Provide the [X, Y] coordinate of the cell's center where the given text is located.  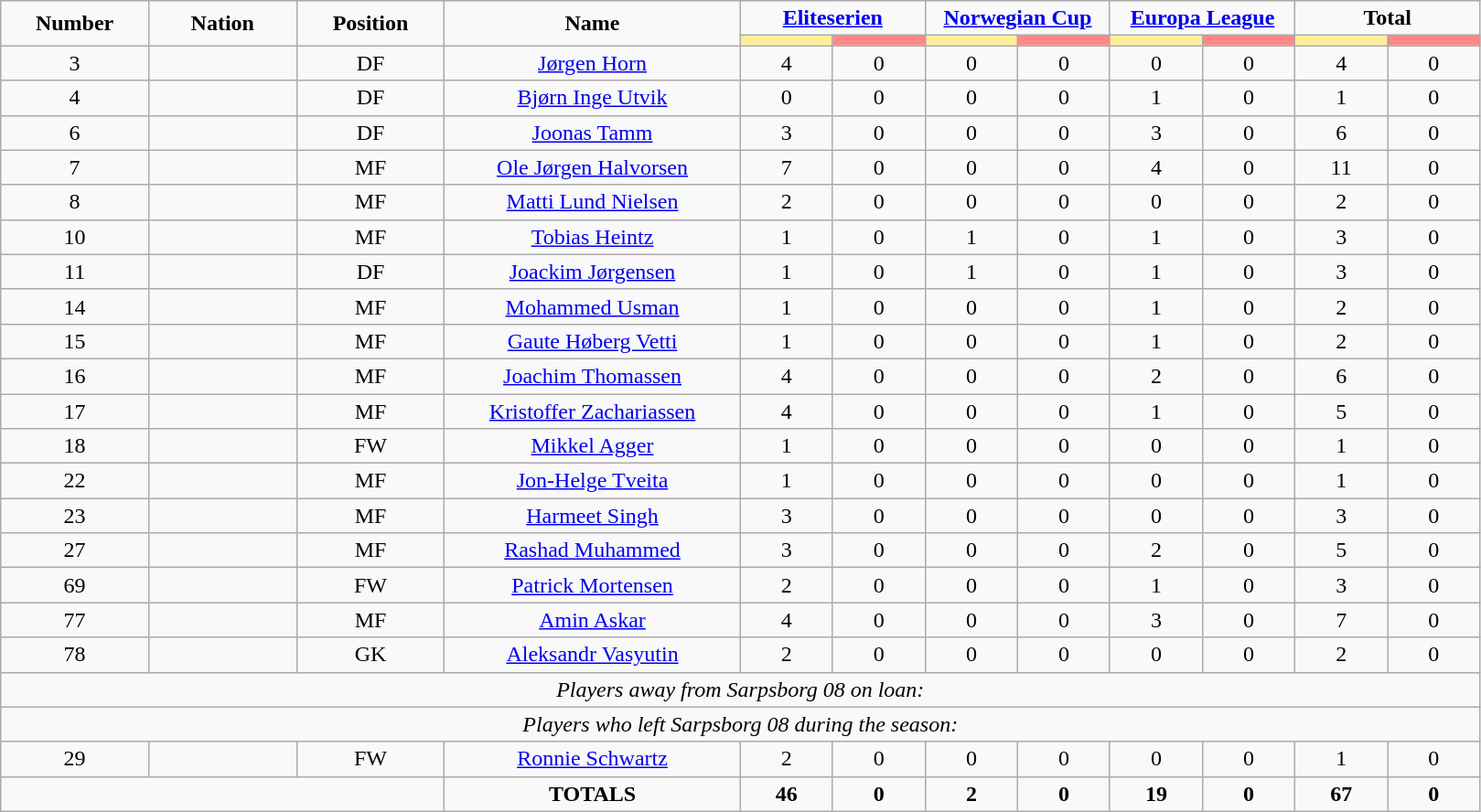
Ole Jørgen Halvorsen [593, 167]
17 [75, 411]
Players who left Sarpsborg 08 during the season: [741, 724]
29 [75, 759]
Players away from Sarpsborg 08 on loan: [741, 689]
8 [75, 202]
Mikkel Agger [593, 446]
Joackim Jørgensen [593, 272]
14 [75, 306]
Joachim Thomassen [593, 376]
22 [75, 481]
TOTALS [593, 794]
Number [75, 24]
Ronnie Schwartz [593, 759]
Matti Lund Nielsen [593, 202]
46 [787, 794]
Patrick Mortensen [593, 585]
Norwegian Cup [1017, 18]
GK [370, 655]
Amin Askar [593, 620]
77 [75, 620]
67 [1341, 794]
10 [75, 237]
Total [1388, 18]
Europa League [1202, 18]
Joonas Tamm [593, 133]
Nation [222, 24]
78 [75, 655]
Name [593, 24]
Jon-Helge Tveita [593, 481]
Position [370, 24]
Mohammed Usman [593, 306]
23 [75, 516]
Bjørn Inge Utvik [593, 98]
Tobias Heintz [593, 237]
Kristoffer Zachariassen [593, 411]
15 [75, 341]
Harmeet Singh [593, 516]
Gaute Høberg Vetti [593, 341]
69 [75, 585]
Jørgen Horn [593, 63]
16 [75, 376]
Eliteserien [832, 18]
Rashad Muhammed [593, 550]
27 [75, 550]
18 [75, 446]
Aleksandr Vasyutin [593, 655]
19 [1156, 794]
